For the text-containing cell, return its midpoint in (X, Y) coordinate format. 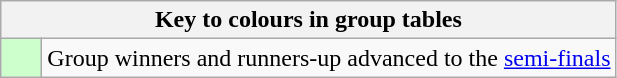
Group winners and runners-up advanced to the semi-finals (329, 58)
Key to colours in group tables (308, 20)
